Return the (x, y) coordinate for the center point of the cell that contains the specified text.  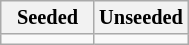
Seeded (48, 17)
Unseeded (141, 17)
